Find where the given text appears and provide that cell's center as [X, Y] coordinate. 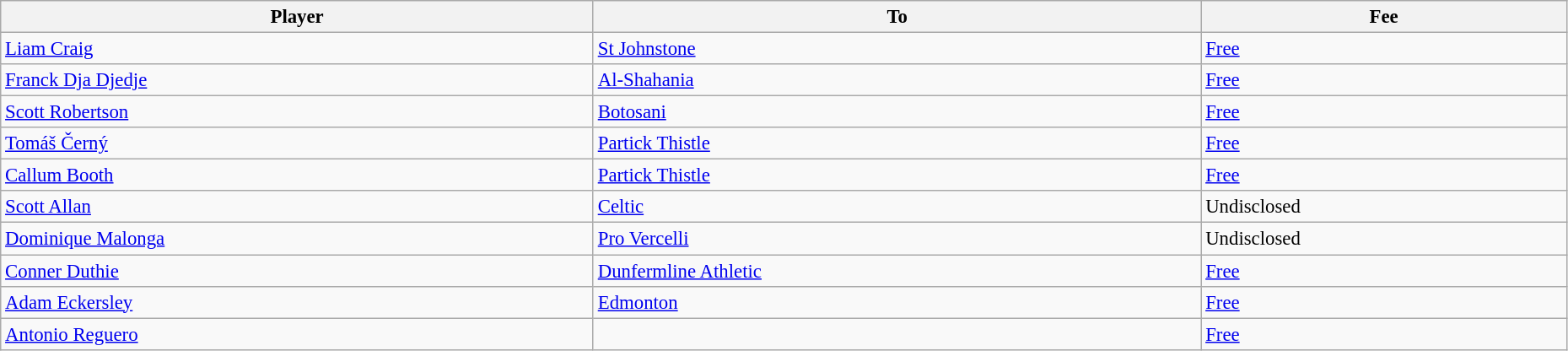
To [897, 17]
Celtic [897, 207]
Conner Duthie [297, 271]
Scott Robertson [297, 112]
Liam Craig [297, 49]
Callum Booth [297, 175]
Adam Eckersley [297, 302]
Player [297, 17]
Franck Dja Djedje [297, 80]
Fee [1383, 17]
Antonio Reguero [297, 334]
Al-Shahania [897, 80]
Tomáš Černý [297, 143]
Dominique Malonga [297, 239]
Dunfermline Athletic [897, 271]
Botosani [897, 112]
St Johnstone [897, 49]
Edmonton [897, 302]
Scott Allan [297, 207]
Pro Vercelli [897, 239]
